Locate the cell with the specified text and output its [x, y] center coordinate. 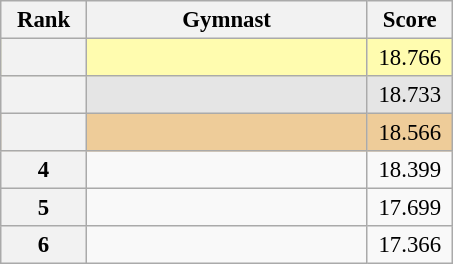
5 [44, 208]
17.699 [410, 208]
Gymnast [226, 20]
Score [410, 20]
Rank [44, 20]
6 [44, 245]
18.766 [410, 58]
18.399 [410, 170]
18.733 [410, 95]
17.366 [410, 245]
4 [44, 170]
18.566 [410, 133]
